Locate the cell with the specified text and output its [X, Y] center coordinate. 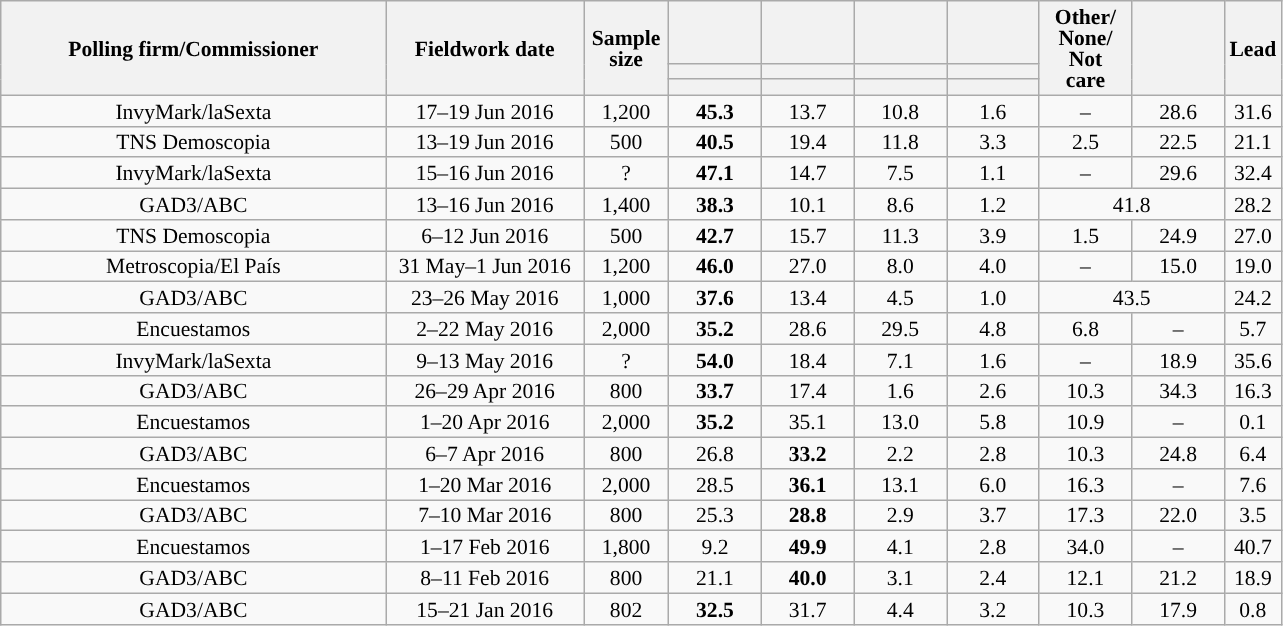
3.3 [992, 142]
31 May–1 Jun 2016 [485, 266]
47.1 [716, 174]
11.3 [900, 236]
17.4 [808, 390]
6.8 [1086, 328]
2.6 [992, 390]
6.0 [992, 484]
37.6 [716, 298]
1,800 [626, 546]
2.4 [992, 578]
Polling firm/Commissioner [194, 48]
33.7 [716, 390]
1.5 [1086, 236]
9.2 [716, 546]
2.5 [1086, 142]
7–10 Mar 2016 [485, 516]
8–11 Feb 2016 [485, 578]
21.2 [1178, 578]
2–22 May 2016 [485, 328]
11.8 [900, 142]
46.0 [716, 266]
3.1 [900, 578]
24.2 [1252, 298]
2.2 [900, 454]
7.6 [1252, 484]
1,000 [626, 298]
Metroscopia/El País [194, 266]
1–20 Mar 2016 [485, 484]
5.7 [1252, 328]
28.2 [1252, 204]
15.7 [808, 236]
15–21 Jan 2016 [485, 608]
7.5 [900, 174]
3.7 [992, 516]
32.5 [716, 608]
10.8 [900, 110]
42.7 [716, 236]
28.5 [716, 484]
4.5 [900, 298]
Other/None/Notcare [1086, 48]
40.0 [808, 578]
4.4 [900, 608]
22.0 [1178, 516]
35.6 [1252, 360]
19.0 [1252, 266]
29.5 [900, 328]
4.1 [900, 546]
9–13 May 2016 [485, 360]
0.1 [1252, 422]
13–16 Jun 2016 [485, 204]
41.8 [1132, 204]
49.9 [808, 546]
31.7 [808, 608]
23–26 May 2016 [485, 298]
8.0 [900, 266]
24.8 [1178, 454]
7.1 [900, 360]
Lead [1252, 48]
1–20 Apr 2016 [485, 422]
13.7 [808, 110]
24.9 [1178, 236]
6.4 [1252, 454]
Fieldwork date [485, 48]
22.5 [1178, 142]
13.0 [900, 422]
802 [626, 608]
3.5 [1252, 516]
33.2 [808, 454]
8.6 [900, 204]
3.9 [992, 236]
17–19 Jun 2016 [485, 110]
1.2 [992, 204]
26–29 Apr 2016 [485, 390]
10.1 [808, 204]
17.3 [1086, 516]
45.3 [716, 110]
4.8 [992, 328]
26.8 [716, 454]
34.3 [1178, 390]
29.6 [1178, 174]
17.9 [1178, 608]
32.4 [1252, 174]
5.8 [992, 422]
12.1 [1086, 578]
6–7 Apr 2016 [485, 454]
13.1 [900, 484]
13–19 Jun 2016 [485, 142]
35.1 [808, 422]
54.0 [716, 360]
36.1 [808, 484]
18.4 [808, 360]
0.8 [1252, 608]
3.2 [992, 608]
Sample size [626, 48]
19.4 [808, 142]
31.6 [1252, 110]
15.0 [1178, 266]
40.7 [1252, 546]
28.8 [808, 516]
25.3 [716, 516]
13.4 [808, 298]
6–12 Jun 2016 [485, 236]
1–17 Feb 2016 [485, 546]
4.0 [992, 266]
15–16 Jun 2016 [485, 174]
10.9 [1086, 422]
1.0 [992, 298]
14.7 [808, 174]
2.9 [900, 516]
1,400 [626, 204]
34.0 [1086, 546]
43.5 [1132, 298]
1.1 [992, 174]
40.5 [716, 142]
38.3 [716, 204]
